Search for the cell housing the specified text and yield its (x, y) center coordinate. 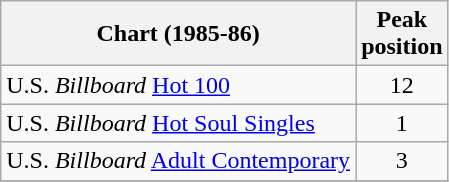
U.S. Billboard Hot 100 (178, 85)
1 (402, 123)
U.S. Billboard Adult Contemporary (178, 161)
3 (402, 161)
12 (402, 85)
U.S. Billboard Hot Soul Singles (178, 123)
Chart (1985-86) (178, 34)
Peakposition (402, 34)
